Identify which cell holds the provided text, then report its [x, y] central coordinate. 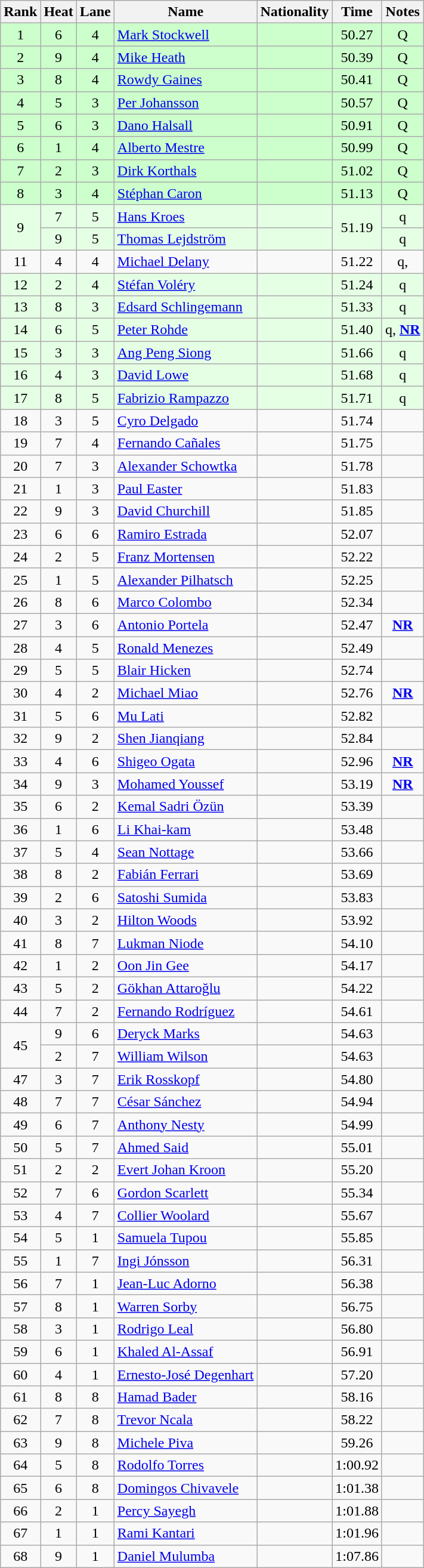
Warren Sorby [185, 1306]
Michael Delany [185, 261]
Alexander Pilhatsch [185, 579]
Michele Piva [185, 1443]
Fabrizio Rampazzo [185, 398]
Ramiro Estrada [185, 534]
29 [20, 671]
Jean-Luc Adorno [185, 1283]
Rodolfo Torres [185, 1465]
18 [20, 421]
42 [20, 965]
Rank [20, 12]
Peter Rohde [185, 330]
Notes [403, 12]
52.84 [357, 739]
Ang Peng Siong [185, 353]
52.07 [357, 534]
55.01 [357, 1147]
q, NR [403, 330]
57.20 [357, 1374]
51.78 [357, 466]
Fernando Rodríguez [185, 1011]
Blair Hicken [185, 671]
53.69 [357, 875]
Shen Jianqiang [185, 739]
Dano Halsall [185, 125]
58.22 [357, 1420]
Collier Woolard [185, 1215]
51.83 [357, 489]
49 [20, 1125]
53 [20, 1215]
50 [20, 1147]
63 [20, 1443]
Kemal Sadri Özün [185, 807]
20 [20, 466]
54 [20, 1238]
Gordon Scarlett [185, 1193]
Hamad Bader [185, 1397]
Anthony Nesty [185, 1125]
Gökhan Attaroğlu [185, 988]
52.76 [357, 693]
35 [20, 807]
Rowdy Gaines [185, 80]
52 [20, 1193]
65 [20, 1488]
Marco Colombo [185, 602]
William Wilson [185, 1057]
55 [20, 1261]
54.61 [357, 1011]
Heat [58, 12]
58 [20, 1329]
54.99 [357, 1125]
César Sánchez [185, 1102]
17 [20, 398]
Fernando Cañales [185, 443]
50.27 [357, 35]
55.67 [357, 1215]
53.83 [357, 897]
Rodrigo Leal [185, 1329]
Hilton Woods [185, 920]
1:00.92 [357, 1465]
Lane [95, 12]
David Churchill [185, 511]
Michael Miao [185, 693]
Deryck Marks [185, 1034]
Dirk Korthals [185, 171]
32 [20, 739]
50.99 [357, 148]
Cyro Delgado [185, 421]
Stéphan Caron [185, 193]
Sean Nottage [185, 852]
David Lowe [185, 375]
51.13 [357, 193]
31 [20, 716]
Per Johansson [185, 103]
43 [20, 988]
Antonio Portela [185, 625]
24 [20, 557]
36 [20, 829]
33 [20, 761]
55.20 [357, 1170]
Ahmed Said [185, 1147]
51.68 [357, 375]
1:01.88 [357, 1511]
51.02 [357, 171]
Ingi Jónsson [185, 1261]
1:07.86 [357, 1556]
62 [20, 1420]
Name [185, 12]
Li Khai-kam [185, 829]
52.34 [357, 602]
1:01.38 [357, 1488]
15 [20, 353]
23 [20, 534]
61 [20, 1397]
54.10 [357, 943]
52.25 [357, 579]
13 [20, 307]
37 [20, 852]
56.75 [357, 1306]
52.74 [357, 671]
51 [20, 1170]
51.71 [357, 398]
Mike Heath [185, 57]
67 [20, 1533]
51.40 [357, 330]
25 [20, 579]
50.41 [357, 80]
55.34 [357, 1193]
Domingos Chivavele [185, 1488]
51.22 [357, 261]
Shigeo Ogata [185, 761]
Franz Mortensen [185, 557]
51.33 [357, 307]
56.91 [357, 1351]
Satoshi Sumida [185, 897]
54.22 [357, 988]
64 [20, 1465]
53.19 [357, 784]
Nationality [295, 12]
Khaled Al-Assaf [185, 1351]
58.16 [357, 1397]
52.22 [357, 557]
54.80 [357, 1079]
51.19 [357, 227]
28 [20, 647]
38 [20, 875]
30 [20, 693]
60 [20, 1374]
68 [20, 1556]
Thomas Lejdström [185, 239]
16 [20, 375]
51.24 [357, 285]
51.66 [357, 353]
53.48 [357, 829]
56 [20, 1283]
39 [20, 897]
Edsard Schlingemann [185, 307]
56.31 [357, 1261]
Rami Kantari [185, 1533]
Stéfan Voléry [185, 285]
Paul Easter [185, 489]
Erik Rosskopf [185, 1079]
Samuela Tupou [185, 1238]
Daniel Mulumba [185, 1556]
Time [357, 12]
54.17 [357, 965]
34 [20, 784]
45 [20, 1045]
Ernesto-José Degenhart [185, 1374]
14 [20, 330]
Evert Johan Kroon [185, 1170]
Lukman Niode [185, 943]
22 [20, 511]
50.39 [357, 57]
57 [20, 1306]
48 [20, 1102]
56.38 [357, 1283]
1:01.96 [357, 1533]
Mark Stockwell [185, 35]
Mu Lati [185, 716]
q, [403, 261]
52.96 [357, 761]
44 [20, 1011]
Ronald Menezes [185, 647]
53.39 [357, 807]
54.94 [357, 1102]
51.74 [357, 421]
26 [20, 602]
50.57 [357, 103]
21 [20, 489]
52.82 [357, 716]
47 [20, 1079]
Fabián Ferrari [185, 875]
50.91 [357, 125]
56.80 [357, 1329]
Hans Kroes [185, 216]
Trevor Ncala [185, 1420]
51.75 [357, 443]
66 [20, 1511]
Mohamed Youssef [185, 784]
Oon Jin Gee [185, 965]
Alberto Mestre [185, 148]
59 [20, 1351]
19 [20, 443]
40 [20, 920]
27 [20, 625]
12 [20, 285]
51.85 [357, 511]
59.26 [357, 1443]
52.49 [357, 647]
55.85 [357, 1238]
41 [20, 943]
11 [20, 261]
53.92 [357, 920]
52.47 [357, 625]
Alexander Schowtka [185, 466]
Percy Sayegh [185, 1511]
53.66 [357, 852]
